Extract the (x, y) coordinate from the center of the cell holding the provided text.  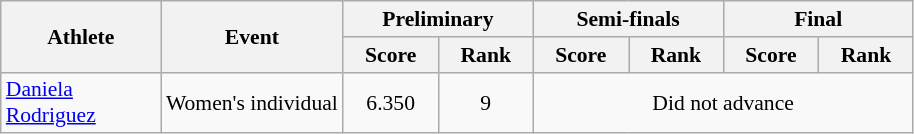
Did not advance (723, 102)
9 (485, 102)
Athlete (81, 36)
Preliminary (438, 19)
6.350 (391, 102)
Women's individual (252, 102)
Daniela Rodriguez (81, 102)
Final (818, 19)
Event (252, 36)
Semi-finals (628, 19)
